Output the [X, Y] coordinate of the center of the cell containing the given text.  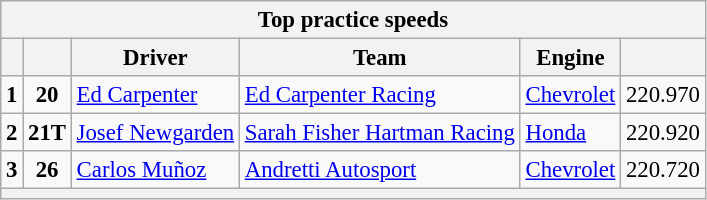
Team [380, 58]
220.970 [664, 95]
Josef Newgarden [155, 133]
1 [12, 95]
Engine [570, 58]
220.920 [664, 133]
Driver [155, 58]
Andretti Autosport [380, 170]
Sarah Fisher Hartman Racing [380, 133]
Ed Carpenter [155, 95]
Top practice speeds [353, 20]
20 [48, 95]
Ed Carpenter Racing [380, 95]
3 [12, 170]
2 [12, 133]
Honda [570, 133]
220.720 [664, 170]
21T [48, 133]
Carlos Muñoz [155, 170]
26 [48, 170]
